From the cell containing the given text, extract its center point as [X, Y] coordinate. 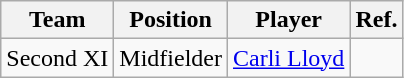
Player [288, 20]
Team [58, 20]
Midfielder [171, 58]
Ref. [376, 20]
Second XI [58, 58]
Carli Lloyd [288, 58]
Position [171, 20]
